For the text-containing cell, return its midpoint in (x, y) coordinate format. 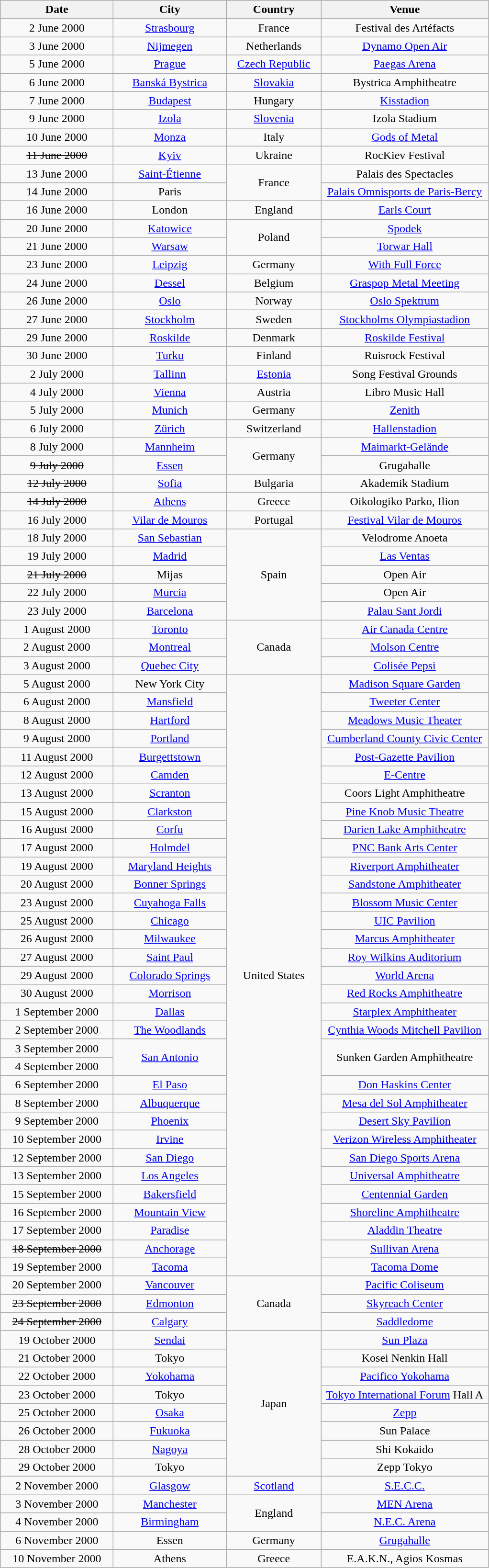
Scotland (274, 1486)
Roskilde Festival (405, 338)
16 August 2000 (57, 830)
Stockholm (170, 319)
Roy Wilkins Auditorium (405, 957)
Paegas Arena (405, 64)
Slovakia (274, 82)
MEN Arena (405, 1504)
Saddledome (405, 1321)
Tacoma Dome (405, 1267)
Japan (274, 1403)
Dessel (170, 283)
Munich (170, 410)
Banská Bystrica (170, 82)
Spain (274, 575)
Camden (170, 775)
2 August 2000 (57, 647)
Graspop Metal Meeting (405, 283)
Portland (170, 738)
Milwaukee (170, 939)
9 September 2000 (57, 1121)
Quebec City (170, 666)
Stockholms Olympiastadion (405, 319)
Monza (170, 137)
Zepp Tokyo (405, 1467)
Cuyahoga Falls (170, 902)
Centennial Garden (405, 1194)
28 October 2000 (57, 1449)
Glasgow (170, 1486)
11 August 2000 (57, 756)
23 June 2000 (57, 265)
Libro Music Hall (405, 392)
S.E.C.C. (405, 1486)
16 September 2000 (57, 1212)
Montreal (170, 647)
E-Centre (405, 775)
Bonner Springs (170, 884)
5 July 2000 (57, 410)
2 July 2000 (57, 374)
Chicago (170, 921)
Sofia (170, 483)
Nagoya (170, 1449)
Estonia (274, 374)
Hallenstadion (405, 429)
10 June 2000 (57, 137)
22 October 2000 (57, 1376)
Country (274, 10)
Slovenia (274, 119)
8 September 2000 (57, 1103)
9 August 2000 (57, 738)
UIC Pavilion (405, 921)
Tweeter Center (405, 702)
Mannheim (170, 447)
Mesa del Sol Amphitheater (405, 1103)
City (170, 10)
16 July 2000 (57, 519)
Starplex Amphitheater (405, 1012)
Scranton (170, 793)
12 September 2000 (57, 1158)
Kosei Nenkin Hall (405, 1358)
6 June 2000 (57, 82)
23 October 2000 (57, 1395)
20 June 2000 (57, 228)
Zürich (170, 429)
2 June 2000 (57, 28)
14 June 2000 (57, 192)
Tacoma (170, 1267)
24 September 2000 (57, 1321)
Madrid (170, 556)
4 September 2000 (57, 1066)
San Antonio (170, 1057)
Vienna (170, 392)
Zepp (405, 1413)
Edmonton (170, 1303)
6 July 2000 (57, 429)
14 July 2000 (57, 501)
Oikologiko Parko, Ilion (405, 501)
Maimarkt-Gelände (405, 447)
21 July 2000 (57, 575)
Torwar Hall (405, 247)
Shoreline Amphitheatre (405, 1212)
Morrison (170, 993)
Colisée Pepsi (405, 666)
Sandstone Amphitheater (405, 884)
10 November 2000 (57, 1558)
3 August 2000 (57, 666)
Oslo (170, 301)
15 September 2000 (57, 1194)
Leipzig (170, 265)
San Diego Sports Arena (405, 1158)
Dynamo Open Air (405, 46)
E.A.K.N., Agios Kosmas (405, 1558)
18 July 2000 (57, 538)
26 October 2000 (57, 1431)
Velodrome Anoeta (405, 538)
Sweden (274, 319)
Paradise (170, 1230)
United States (274, 975)
Saint-Étienne (170, 173)
18 September 2000 (57, 1249)
Katowice (170, 228)
Earls Court (405, 210)
Yokohama (170, 1376)
6 November 2000 (57, 1540)
24 June 2000 (57, 283)
Kisstadion (405, 101)
Tokyo International Forum Hall A (405, 1395)
Darien Lake Amphitheatre (405, 830)
Sun Palace (405, 1431)
Clarkston (170, 812)
Pacific Coliseum (405, 1285)
Palais des Spectacles (405, 173)
21 October 2000 (57, 1358)
Oslo Spektrum (405, 301)
London (170, 210)
Desert Sky Pavilion (405, 1121)
Kyiv (170, 155)
Venue (405, 10)
Italy (274, 137)
Riverport Amphitheater (405, 866)
The Woodlands (170, 1030)
Tallinn (170, 374)
1 August 2000 (57, 629)
Mountain View (170, 1212)
Paris (170, 192)
Air Canada Centre (405, 629)
Universal Amphitheatre (405, 1176)
Sendai (170, 1340)
Anchorage (170, 1249)
5 August 2000 (57, 684)
22 July 2000 (57, 593)
Vilar de Mouros (170, 519)
Date (57, 10)
Switzerland (274, 429)
23 July 2000 (57, 611)
13 June 2000 (57, 173)
17 August 2000 (57, 848)
3 November 2000 (57, 1504)
20 August 2000 (57, 884)
19 September 2000 (57, 1267)
Barcelona (170, 611)
Portugal (274, 519)
7 June 2000 (57, 101)
Strasbourg (170, 28)
26 August 2000 (57, 939)
Izola Stadium (405, 119)
4 November 2000 (57, 1522)
8 August 2000 (57, 720)
Holmdel (170, 848)
Aladdin Theatre (405, 1230)
Poland (274, 237)
Maryland Heights (170, 866)
Burgettstown (170, 756)
13 September 2000 (57, 1176)
23 August 2000 (57, 902)
11 June 2000 (57, 155)
3 September 2000 (57, 1048)
Festival Vilar de Mouros (405, 519)
Manchester (170, 1504)
Hungary (274, 101)
12 July 2000 (57, 483)
Denmark (274, 338)
Pine Knob Music Theatre (405, 812)
9 July 2000 (57, 465)
World Arena (405, 975)
19 October 2000 (57, 1340)
Los Angeles (170, 1176)
Bystrica Amphitheatre (405, 82)
Palais Omnisports de Paris-Bercy (405, 192)
Sunken Garden Amphitheatre (405, 1057)
San Diego (170, 1158)
4 July 2000 (57, 392)
27 August 2000 (57, 957)
Fukuoka (170, 1431)
Birmingham (170, 1522)
Skyreach Center (405, 1303)
Cumberland County Civic Center (405, 738)
15 August 2000 (57, 812)
Zenith (405, 410)
Blossom Music Center (405, 902)
Corfu (170, 830)
Nijmegen (170, 46)
Meadows Music Theater (405, 720)
Toronto (170, 629)
Post-Gazette Pavilion (405, 756)
San Sebastian (170, 538)
Red Rocks Amphitheatre (405, 993)
20 September 2000 (57, 1285)
2 November 2000 (57, 1486)
Bakersfield (170, 1194)
25 August 2000 (57, 921)
Don Haskins Center (405, 1084)
Ukraine (274, 155)
17 September 2000 (57, 1230)
29 October 2000 (57, 1467)
Palau Sant Jordi (405, 611)
Budapest (170, 101)
Austria (274, 392)
Saint Paul (170, 957)
10 September 2000 (57, 1139)
Verizon Wireless Amphitheater (405, 1139)
12 August 2000 (57, 775)
13 August 2000 (57, 793)
5 June 2000 (57, 64)
New York City (170, 684)
Vancouver (170, 1285)
21 June 2000 (57, 247)
23 September 2000 (57, 1303)
PNC Bank Arts Center (405, 848)
Belgium (274, 283)
Murcia (170, 593)
Madison Square Garden (405, 684)
8 July 2000 (57, 447)
Akademik Stadium (405, 483)
Netherlands (274, 46)
Pacifico Yokohama (405, 1376)
Marcus Amphitheater (405, 939)
16 June 2000 (57, 210)
27 June 2000 (57, 319)
25 October 2000 (57, 1413)
Colorado Springs (170, 975)
Prague (170, 64)
Osaka (170, 1413)
Dallas (170, 1012)
Molson Centre (405, 647)
Song Festival Grounds (405, 374)
Gods of Metal (405, 137)
Mijas (170, 575)
Czech Republic (274, 64)
Ruisrock Festival (405, 356)
Shi Kokaido (405, 1449)
Cynthia Woods Mitchell Pavilion (405, 1030)
Sullivan Arena (405, 1249)
30 June 2000 (57, 356)
Roskilde (170, 338)
Albuquerque (170, 1103)
Coors Light Amphitheatre (405, 793)
RocKiev Festival (405, 155)
Bulgaria (274, 483)
El Paso (170, 1084)
Festival des Artéfacts (405, 28)
Las Ventas (405, 556)
Spodek (405, 228)
Hartford (170, 720)
26 June 2000 (57, 301)
9 June 2000 (57, 119)
30 August 2000 (57, 993)
Phoenix (170, 1121)
6 August 2000 (57, 702)
Izola (170, 119)
2 September 2000 (57, 1030)
29 June 2000 (57, 338)
Warsaw (170, 247)
Norway (274, 301)
Irvine (170, 1139)
3 June 2000 (57, 46)
Calgary (170, 1321)
Finland (274, 356)
19 July 2000 (57, 556)
1 September 2000 (57, 1012)
29 August 2000 (57, 975)
N.E.C. Arena (405, 1522)
Turku (170, 356)
6 September 2000 (57, 1084)
Sun Plaza (405, 1340)
19 August 2000 (57, 866)
With Full Force (405, 265)
Mansfield (170, 702)
